Detect which cell encompasses the target text, then output its [x, y] center coordinate. 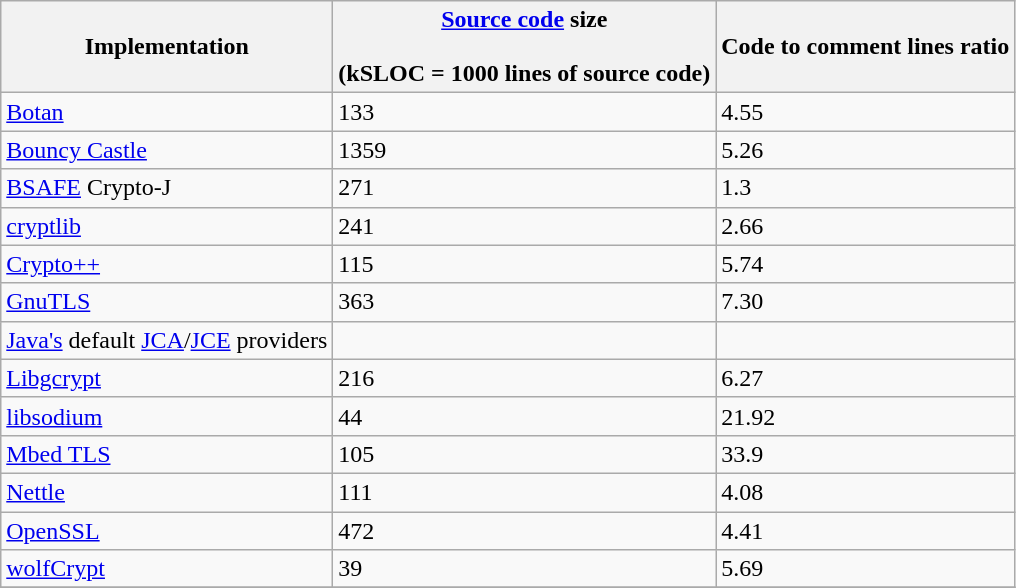
115 [524, 264]
44 [524, 416]
Bouncy Castle [167, 150]
216 [524, 378]
5.74 [866, 264]
cryptlib [167, 226]
5.26 [866, 150]
33.9 [866, 454]
7.30 [866, 302]
1.3 [866, 188]
1359 [524, 150]
Botan [167, 112]
271 [524, 188]
OpenSSL [167, 531]
wolfCrypt [167, 569]
BSAFE Crypto-J [167, 188]
105 [524, 454]
133 [524, 112]
Source code size(kSLOC = 1000 lines of source code) [524, 47]
Crypto++ [167, 264]
2.66 [866, 226]
Java's default JCA/JCE providers [167, 340]
Nettle [167, 492]
libsodium [167, 416]
6.27 [866, 378]
363 [524, 302]
Implementation [167, 47]
21.92 [866, 416]
472 [524, 531]
4.55 [866, 112]
Libgcrypt [167, 378]
Code to comment lines ratio [866, 47]
4.08 [866, 492]
4.41 [866, 531]
241 [524, 226]
111 [524, 492]
5.69 [866, 569]
Mbed TLS [167, 454]
39 [524, 569]
GnuTLS [167, 302]
